Determine the (x, y) coordinate at the center of the cell enclosing the given text.  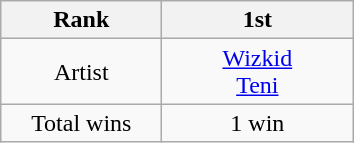
1 win (258, 123)
1st (258, 20)
WizkidTeni (258, 72)
Rank (82, 20)
Artist (82, 72)
Total wins (82, 123)
